Scan for the cell matching the given text and deliver its (x, y) coordinate at center. 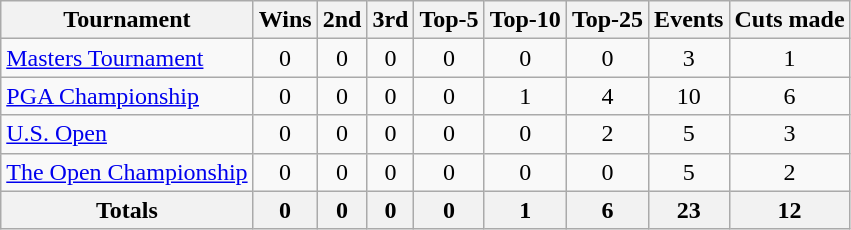
Wins (285, 20)
2nd (342, 20)
Tournament (127, 20)
Cuts made (790, 20)
Totals (127, 210)
The Open Championship (127, 172)
PGA Championship (127, 96)
3rd (390, 20)
Events (689, 20)
12 (790, 210)
Top-10 (525, 20)
Masters Tournament (127, 58)
Top-5 (449, 20)
23 (689, 210)
4 (607, 96)
U.S. Open (127, 134)
10 (689, 96)
Top-25 (607, 20)
